For the text-containing cell, return its midpoint in (X, Y) coordinate format. 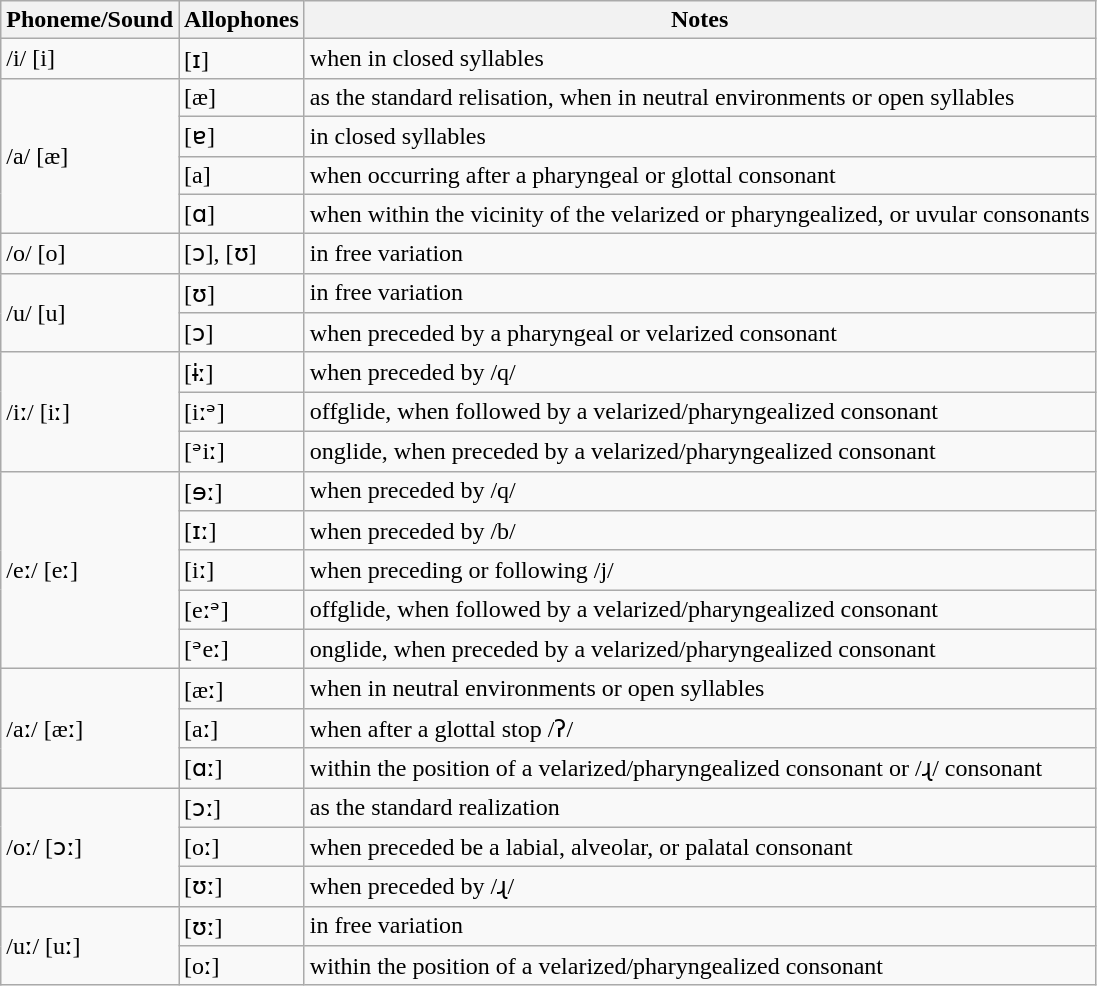
when preceded by /ɻ/ (700, 887)
[ɪː] (242, 531)
when preceding or following /j/ (700, 570)
[iː] (242, 570)
when occurring after a pharyngeal or glottal consonant (700, 175)
[ɪ] (242, 59)
/i/ [i] (90, 59)
[æː] (242, 689)
when preceded by a pharyngeal or velarized consonant (700, 333)
when within the vicinity of the velarized or pharyngealized, or uvular consonants (700, 214)
Allophones (242, 20)
/uː/ [uː] (90, 946)
[iːᵊ] (242, 412)
/eː/ [eː] (90, 570)
[ʊ] (242, 293)
[a] (242, 175)
[eːᵊ] (242, 610)
[æ] (242, 97)
[ɑː] (242, 768)
when preceded by /b/ (700, 531)
when preceded be a labial, alveolar, or palatal consonant (700, 847)
Notes (700, 20)
[aː] (242, 728)
as the standard relisation, when in neutral environments or open syllables (700, 97)
in closed syllables (700, 136)
when in neutral environments or open syllables (700, 689)
/a/ [æ] (90, 156)
[ɑ] (242, 214)
[ᵊeː] (242, 649)
within the position of a velarized/pharyngealized consonant (700, 966)
[ɔː] (242, 808)
[ɘː] (242, 491)
/u/ [u] (90, 312)
/oː/ [ɔː] (90, 848)
/aː/ [æː] (90, 728)
when in closed syllables (700, 59)
within the position of a velarized/pharyngealized consonant or /ɻ/ consonant (700, 768)
Phoneme/Sound (90, 20)
[ᵊiː] (242, 451)
[ɐ] (242, 136)
/iː/ [iː] (90, 412)
[ɔ] (242, 333)
as the standard realization (700, 808)
[ɔ], [ʊ] (242, 254)
/o/ [o] (90, 254)
[ɨː] (242, 372)
when after a glottal stop /ʔ/ (700, 728)
